Return [x, y] of the center of cell containing provided text 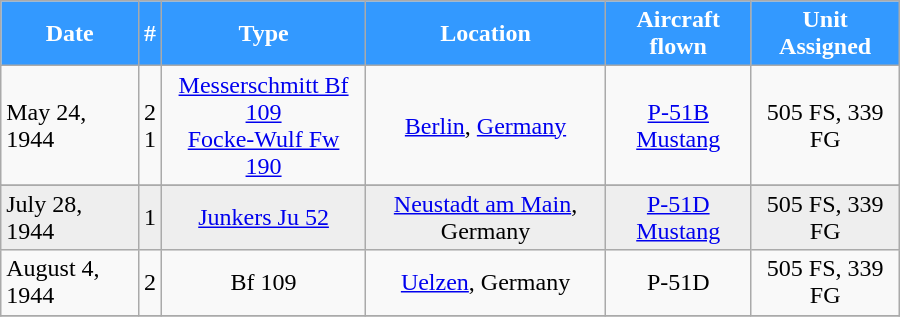
P-51B Mustang [678, 126]
Neustadt am Main, Germany [486, 218]
Junkers Ju 52 [264, 218]
Berlin, Germany [486, 126]
2 [150, 282]
July 28, 1944 [70, 218]
1 [150, 218]
Uelzen, Germany [486, 282]
Unit Assigned [825, 34]
Location [486, 34]
Date [70, 34]
P-51D [678, 282]
August 4, 1944 [70, 282]
Bf 109 [264, 282]
Type [264, 34]
# [150, 34]
21 [150, 126]
P-51D Mustang [678, 218]
Messerschmitt Bf 109Focke-Wulf Fw 190 [264, 126]
May 24, 1944 [70, 126]
Aircraft flown [678, 34]
